Return [X, Y] of the center of cell containing provided text 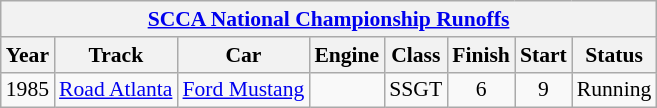
SCCA National Championship Runoffs [329, 19]
Ford Mustang [243, 90]
Engine [346, 55]
Finish [481, 55]
Car [243, 55]
Road Atlanta [116, 90]
Status [614, 55]
1985 [28, 90]
Running [614, 90]
6 [481, 90]
SSGT [416, 90]
9 [544, 90]
Class [416, 55]
Start [544, 55]
Year [28, 55]
Track [116, 55]
